Capture the cell that displays the provided text and extract its [x, y] central coordinate. 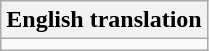
English translation [104, 20]
